Pinpoint the cell where the given text exists, returning its (X, Y) midpoint coordinate. 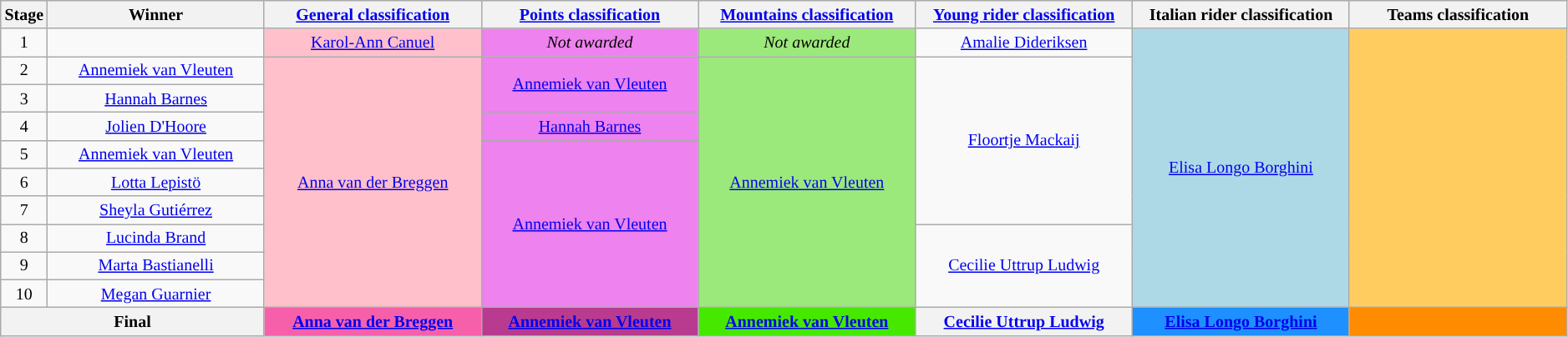
Amalie Dideriksen (1024, 43)
Jolien D'Hoore (155, 127)
1 (24, 43)
Young rider classification (1024, 15)
General classification (373, 15)
6 (24, 182)
Italian rider classification (1241, 15)
Mountains classification (807, 15)
4 (24, 127)
Karol-Ann Canuel (373, 43)
7 (24, 210)
Floortje Mackaij (1024, 140)
Sheyla Gutiérrez (155, 210)
Final (133, 322)
9 (24, 265)
3 (24, 98)
Winner (155, 15)
Points classification (590, 15)
8 (24, 239)
Lotta Lepistö (155, 182)
Teams classification (1458, 15)
2 (24, 70)
10 (24, 294)
Lucinda Brand (155, 239)
Stage (24, 15)
Marta Bastianelli (155, 265)
Megan Guarnier (155, 294)
5 (24, 153)
